Return the (X, Y) coordinate for the center point of the cell that contains the specified text.  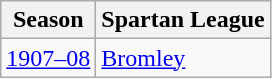
Bromley (183, 58)
Season (48, 20)
Spartan League (183, 20)
1907–08 (48, 58)
